Identify which cell holds the provided text, then report its (X, Y) central coordinate. 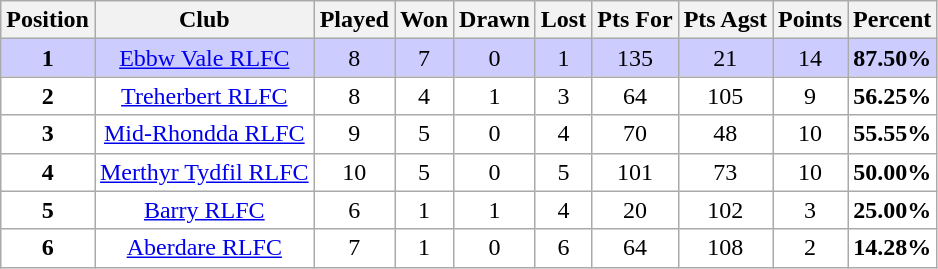
50.00% (892, 172)
Club (204, 20)
48 (725, 134)
101 (635, 172)
108 (725, 248)
102 (725, 210)
Barry RLFC (204, 210)
87.50% (892, 58)
Points (810, 20)
105 (725, 96)
Aberdare RLFC (204, 248)
Played (354, 20)
56.25% (892, 96)
Merthyr Tydfil RLFC (204, 172)
21 (725, 58)
Drawn (495, 20)
25.00% (892, 210)
14.28% (892, 248)
73 (725, 172)
14 (810, 58)
Won (424, 20)
Lost (563, 20)
Pts For (635, 20)
Position (48, 20)
Percent (892, 20)
20 (635, 210)
Pts Agst (725, 20)
Ebbw Vale RLFC (204, 58)
Treherbert RLFC (204, 96)
135 (635, 58)
55.55% (892, 134)
70 (635, 134)
Mid-Rhondda RLFC (204, 134)
